Provide the (x, y) coordinate of the cell's center where the given text is located.  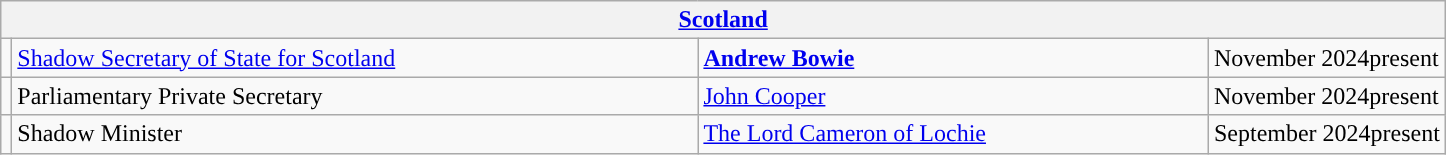
Andrew Bowie (954, 58)
Shadow Secretary of State for Scotland (355, 58)
The Lord Cameron of Lochie (954, 134)
Scotland (724, 20)
Shadow Minister (355, 134)
John Cooper (954, 96)
September 2024present (1326, 134)
Parliamentary Private Secretary (355, 96)
